Detect which cell encompasses the target text, then output its (X, Y) center coordinate. 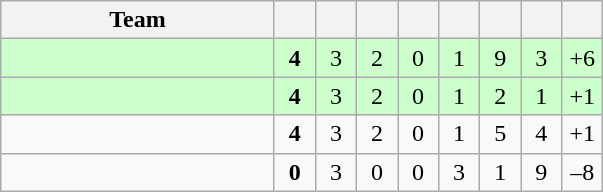
+6 (582, 58)
Team (138, 20)
–8 (582, 172)
5 (500, 134)
